Output the (X, Y) coordinate of the center of the cell containing the given text.  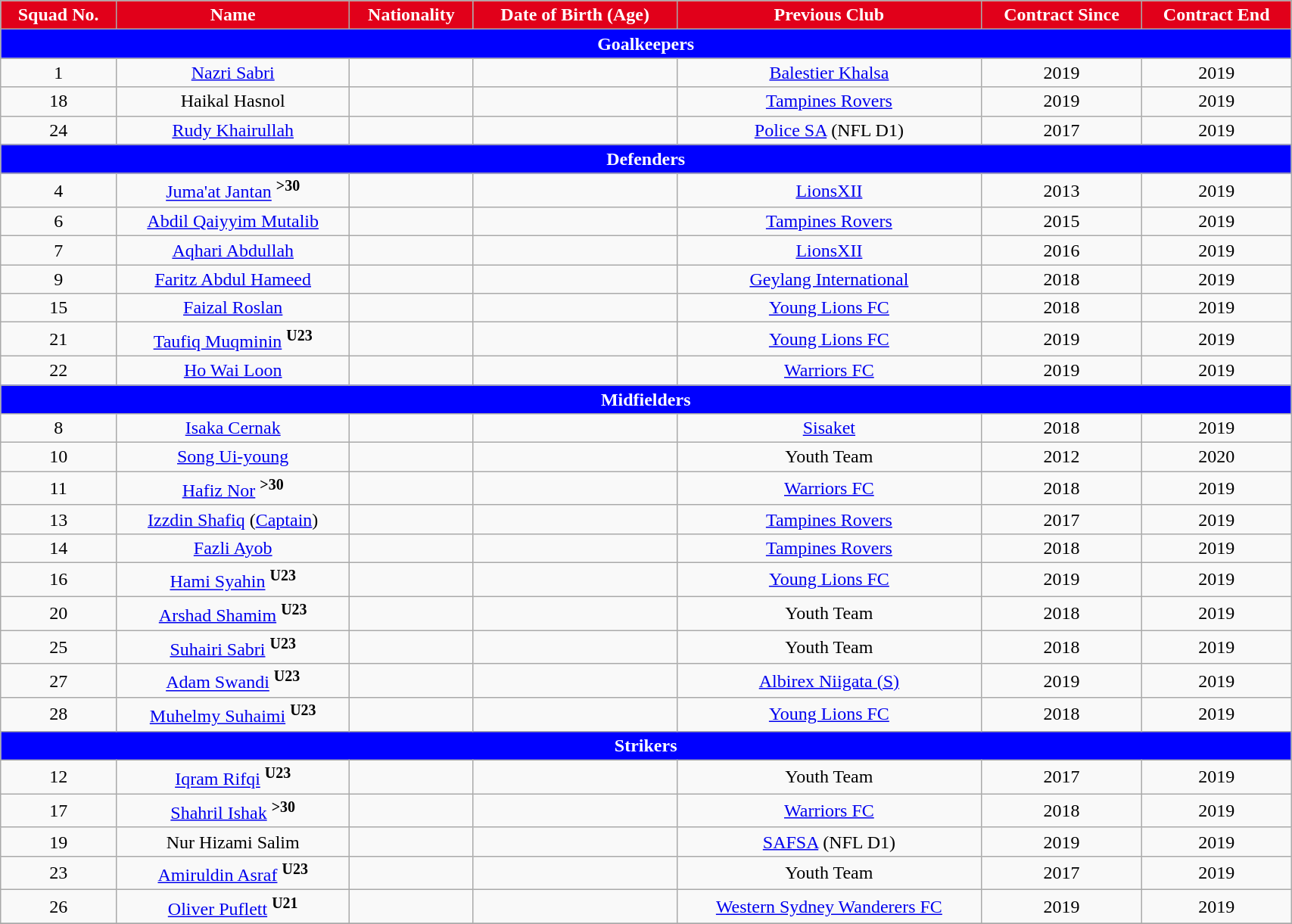
17 (59, 811)
Goalkeepers (646, 44)
8 (59, 428)
18 (59, 101)
Shahril Ishak >30 (233, 811)
Hafiz Nor >30 (233, 489)
4 (59, 191)
16 (59, 580)
Adam Swandi U23 (233, 681)
SAFSA (NFL D1) (829, 842)
Ho Wai Loon (233, 370)
Nationality (412, 15)
28 (59, 714)
7 (59, 250)
Iqram Rifqi U23 (233, 776)
Hami Syahin U23 (233, 580)
Aqhari Abdullah (233, 250)
26 (59, 907)
Oliver Puflett U21 (233, 907)
Geylang International (829, 279)
6 (59, 222)
Juma'at Jantan >30 (233, 191)
Taufiq Muqminin U23 (233, 339)
Rudy Khairullah (233, 130)
14 (59, 548)
Previous Club (829, 15)
Police SA (NFL D1) (829, 130)
11 (59, 489)
Sisaket (829, 428)
2012 (1061, 457)
Defenders (646, 159)
Isaka Cernak (233, 428)
12 (59, 776)
Name (233, 15)
21 (59, 339)
Faritz Abdul Hameed (233, 279)
Amiruldin Asraf U23 (233, 873)
Abdil Qaiyyim Mutalib (233, 222)
Haikal Hasnol (233, 101)
23 (59, 873)
Nazri Sabri (233, 73)
Squad No. (59, 15)
2013 (1061, 191)
Nur Hizami Salim (233, 842)
Albirex Niigata (S) (829, 681)
Contract Since (1061, 15)
9 (59, 279)
Midfielders (646, 400)
Arshad Shamim U23 (233, 613)
Song Ui-young (233, 457)
25 (59, 648)
Fazli Ayob (233, 548)
Western Sydney Wanderers FC (829, 907)
1 (59, 73)
Strikers (646, 745)
24 (59, 130)
2016 (1061, 250)
20 (59, 613)
Izzdin Shafiq (Captain) (233, 519)
Date of Birth (Age) (575, 15)
Balestier Khalsa (829, 73)
Muhelmy Suhaimi U23 (233, 714)
10 (59, 457)
15 (59, 308)
Faizal Roslan (233, 308)
22 (59, 370)
2015 (1061, 222)
19 (59, 842)
13 (59, 519)
Suhairi Sabri U23 (233, 648)
27 (59, 681)
2020 (1217, 457)
Contract End (1217, 15)
